Output the [x, y] coordinate of the center of the cell containing the given text.  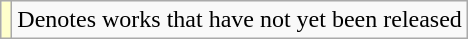
Denotes works that have not yet been released [240, 20]
